For the text-containing cell, return its midpoint in [X, Y] coordinate format. 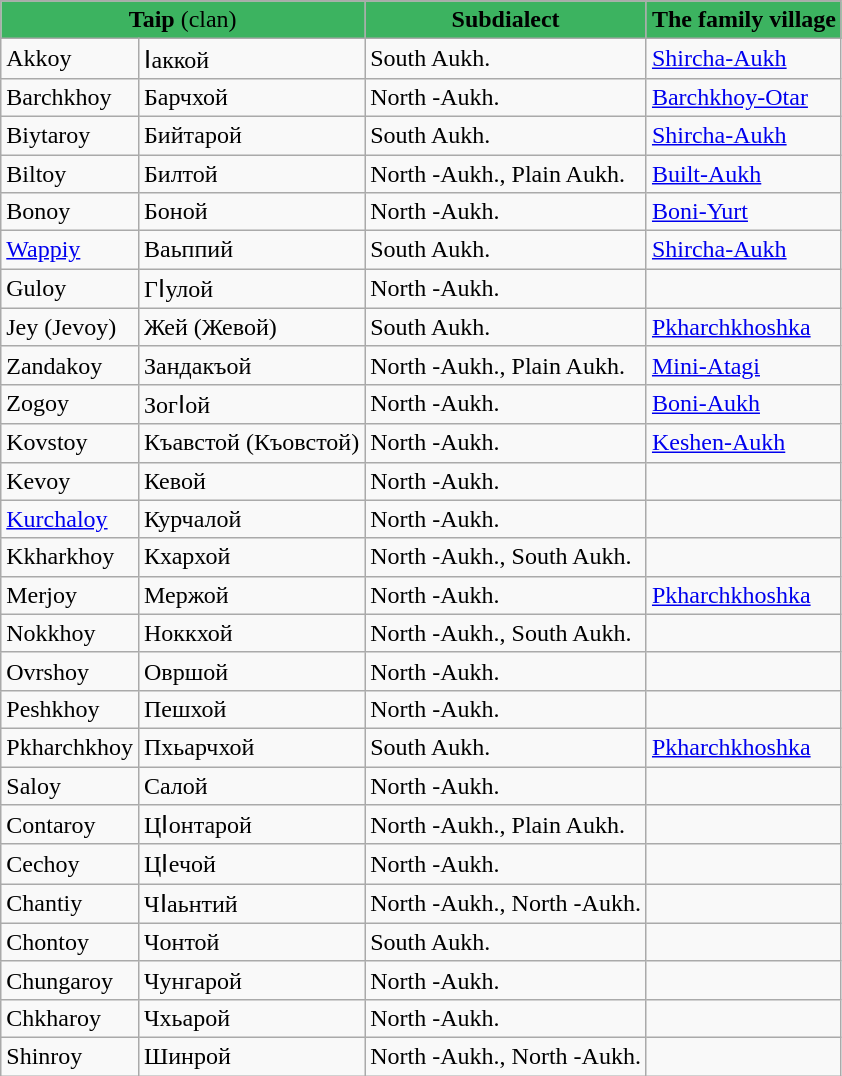
Kovstoy [70, 443]
Contaroy [70, 825]
Пхьарчхой [251, 747]
Akkoy [70, 59]
ЗогӀой [251, 404]
Боной [251, 212]
Чонтой [251, 942]
Peshkhoy [70, 709]
Barchkhoy-Otar [744, 97]
Курчалой [251, 519]
Wappiy [70, 250]
Keshen-Aukh [744, 443]
Mini-Atagi [744, 365]
Мержой [251, 595]
Салой [251, 785]
Guloy [70, 289]
Shinroy [70, 1056]
Kurchaloy [70, 519]
Chungaroy [70, 980]
Ваьппий [251, 250]
Nokkhoy [70, 633]
Зандакъой [251, 365]
Chkharoy [70, 1018]
Biytaroy [70, 135]
Bonoy [70, 212]
ЧӀаьнтий [251, 904]
Zogoy [70, 404]
Taip (clan) [183, 20]
Merjoy [70, 595]
Бийтарой [251, 135]
Шинрой [251, 1056]
ГӀулой [251, 289]
Saloy [70, 785]
Ovrshoy [70, 671]
Чунгарой [251, 980]
Kevoy [70, 481]
Built-Aukh [744, 173]
Barchkhoy [70, 97]
Chontoy [70, 942]
Ноккхой [251, 633]
The family village [744, 20]
Барчхой [251, 97]
Zandakoy [70, 365]
Жей (Жевой) [251, 327]
ЦӀонтарой [251, 825]
Boni-Aukh [744, 404]
Къавстой (Къовстой) [251, 443]
ЦӀечой [251, 864]
Jey (Jevoy) [70, 327]
Кхархой [251, 557]
Chantiy [70, 904]
Biltoy [70, 173]
Cechoy [70, 864]
Чхьарой [251, 1018]
Pkharchkhoy [70, 747]
Boni-Yurt [744, 212]
Пешхой [251, 709]
Kkharkhoy [70, 557]
Билтой [251, 173]
Subdialect [506, 20]
Кевой [251, 481]
Овршой [251, 671]
Ӏаккой [251, 59]
